Pinpoint the cell where the given text exists, returning its [x, y] midpoint coordinate. 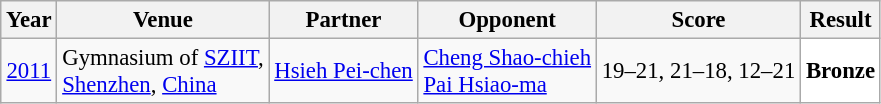
Hsieh Pei-chen [344, 72]
Venue [163, 20]
Bronze [841, 72]
Partner [344, 20]
Score [698, 20]
Gymnasium of SZIIT,Shenzhen, China [163, 72]
Year [29, 20]
Result [841, 20]
Opponent [507, 20]
Cheng Shao-chieh Pai Hsiao-ma [507, 72]
2011 [29, 72]
19–21, 21–18, 12–21 [698, 72]
